Output the [X, Y] coordinate of the center of the cell containing the given text.  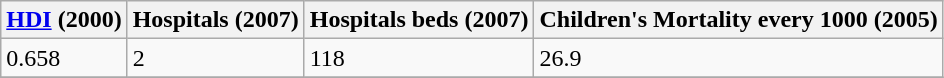
Hospitals (2007) [216, 20]
HDI (2000) [64, 20]
Children's Mortality every 1000 (2005) [738, 20]
26.9 [738, 58]
0.658 [64, 58]
118 [419, 58]
2 [216, 58]
Hospitals beds (2007) [419, 20]
